Provide the [X, Y] coordinate of the cell's center where the given text is located.  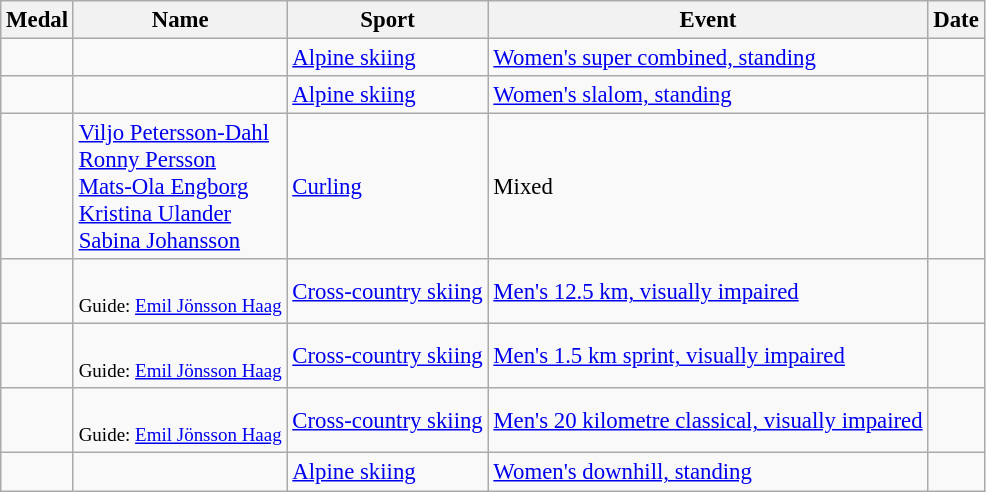
Name [180, 20]
Curling [388, 187]
Date [956, 20]
Medal [38, 20]
Men's 20 kilometre classical, visually impaired [708, 420]
Mixed [708, 187]
Men's 12.5 km, visually impaired [708, 292]
Viljo Petersson-DahlRonny PerssonMats-Ola EngborgKristina UlanderSabina Johansson [180, 187]
Sport [388, 20]
Women's slalom, standing [708, 95]
Event [708, 20]
Men's 1.5 km sprint, visually impaired [708, 356]
Women's downhill, standing [708, 472]
Women's super combined, standing [708, 58]
